Return the (x, y) coordinate for the center point of the cell that contains the specified text.  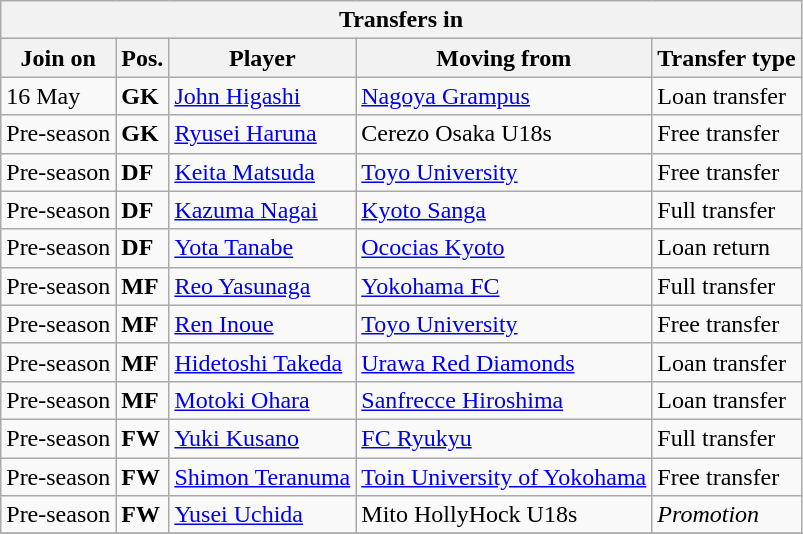
Yokohama FC (504, 286)
Cerezo Osaka U18s (504, 134)
Hidetoshi Takeda (262, 362)
Reo Yasunaga (262, 286)
Kyoto Sanga (504, 210)
Join on (58, 58)
Urawa Red Diamonds (504, 362)
Ococias Kyoto (504, 248)
Keita Matsuda (262, 172)
Player (262, 58)
Motoki Ohara (262, 400)
16 May (58, 96)
Transfer type (726, 58)
Loan return (726, 248)
Yota Tanabe (262, 248)
Shimon Teranuma (262, 477)
Promotion (726, 515)
Pos. (142, 58)
Mito HollyHock U18s (504, 515)
Yusei Uchida (262, 515)
Kazuma Nagai (262, 210)
Ryusei Haruna (262, 134)
Toin University of Yokohama (504, 477)
Sanfrecce Hiroshima (504, 400)
Nagoya Grampus (504, 96)
Yuki Kusano (262, 438)
Ren Inoue (262, 324)
Transfers in (402, 20)
FC Ryukyu (504, 438)
Moving from (504, 58)
John Higashi (262, 96)
